Pinpoint the cell where the given text exists, returning its (X, Y) midpoint coordinate. 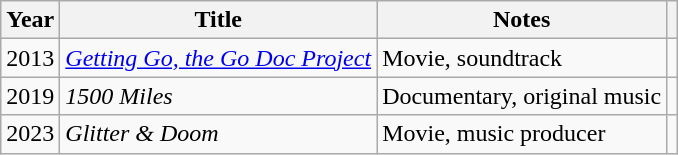
Movie, music producer (522, 134)
Movie, soundtrack (522, 58)
2023 (30, 134)
Title (218, 20)
1500 Miles (218, 96)
Documentary, original music (522, 96)
Notes (522, 20)
Getting Go, the Go Doc Project (218, 58)
Year (30, 20)
2013 (30, 58)
Glitter & Doom (218, 134)
2019 (30, 96)
